Find where the given text appears and provide that cell's center as [x, y] coordinate. 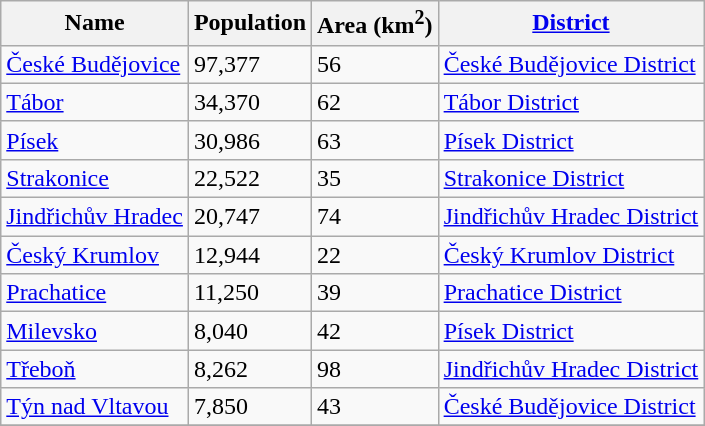
Český Krumlov [95, 255]
Population [250, 24]
22,522 [250, 178]
Prachatice [95, 293]
43 [376, 407]
Písek [95, 140]
12,944 [250, 255]
97,377 [250, 64]
Name [95, 24]
98 [376, 369]
74 [376, 217]
Strakonice District [571, 178]
District [571, 24]
20,747 [250, 217]
7,850 [250, 407]
Třeboň [95, 369]
8,040 [250, 331]
Tábor District [571, 102]
35 [376, 178]
Strakonice [95, 178]
8,262 [250, 369]
Milevsko [95, 331]
Jindřichův Hradec [95, 217]
Týn nad Vltavou [95, 407]
22 [376, 255]
11,250 [250, 293]
42 [376, 331]
63 [376, 140]
30,986 [250, 140]
České Budějovice [95, 64]
39 [376, 293]
Český Krumlov District [571, 255]
Area (km2) [376, 24]
62 [376, 102]
Tábor [95, 102]
Prachatice District [571, 293]
34,370 [250, 102]
56 [376, 64]
